Find where the given text appears and provide that cell's center as (X, Y) coordinate. 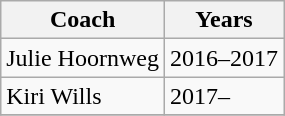
Julie Hoornweg (83, 58)
Coach (83, 20)
2017– (224, 96)
Years (224, 20)
2016–2017 (224, 58)
Kiri Wills (83, 96)
